Identify which cell holds the provided text, then report its [x, y] central coordinate. 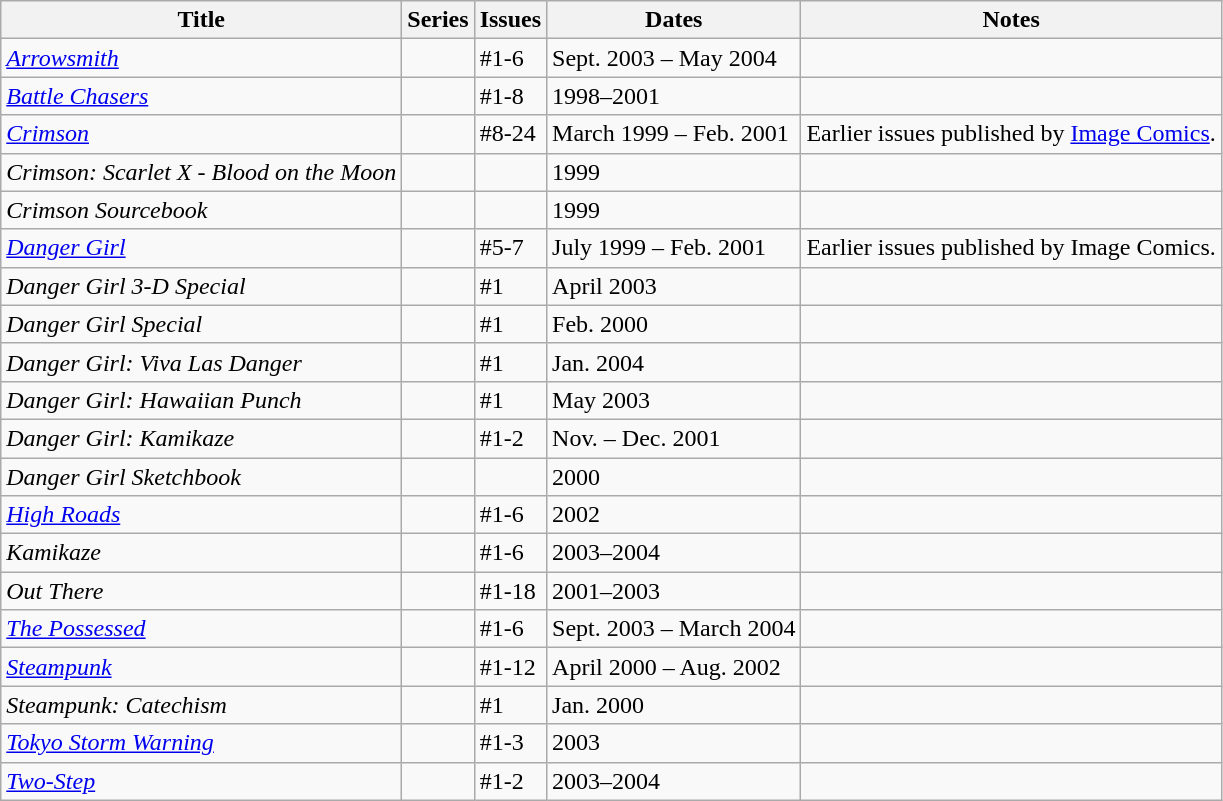
Danger Girl 3-D Special [202, 286]
Series [438, 20]
#1-8 [510, 96]
Out There [202, 591]
#1-18 [510, 591]
2002 [674, 515]
Jan. 2004 [674, 362]
Battle Chasers [202, 96]
Steampunk [202, 667]
1998–2001 [674, 96]
Jan. 2000 [674, 705]
Nov. – Dec. 2001 [674, 438]
Danger Girl: Kamikaze [202, 438]
#1-3 [510, 743]
Issues [510, 20]
Danger Girl Special [202, 324]
Crimson [202, 134]
Crimson Sourcebook [202, 210]
Steampunk: Catechism [202, 705]
Arrowsmith [202, 58]
Feb. 2000 [674, 324]
#5-7 [510, 248]
May 2003 [674, 400]
Danger Girl Sketchbook [202, 477]
Dates [674, 20]
Danger Girl: Hawaiian Punch [202, 400]
The Possessed [202, 629]
Sept. 2003 – May 2004 [674, 58]
April 2003 [674, 286]
#8-24 [510, 134]
Title [202, 20]
Danger Girl [202, 248]
2003 [674, 743]
Danger Girl: Viva Las Danger [202, 362]
Crimson: Scarlet X - Blood on the Moon [202, 172]
2000 [674, 477]
Kamikaze [202, 553]
March 1999 – Feb. 2001 [674, 134]
Notes [1011, 20]
Tokyo Storm Warning [202, 743]
July 1999 – Feb. 2001 [674, 248]
#1-12 [510, 667]
2001–2003 [674, 591]
High Roads [202, 515]
Two-Step [202, 781]
Sept. 2003 – March 2004 [674, 629]
April 2000 – Aug. 2002 [674, 667]
